Return the [X, Y] coordinate for the center point of the cell that contains the specified text.  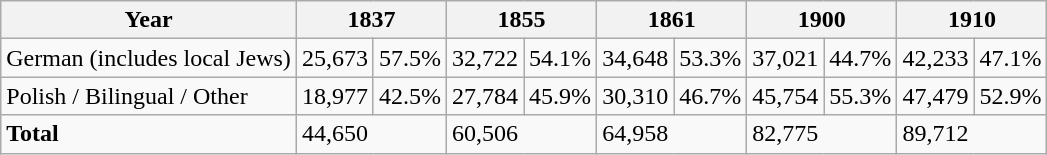
60,506 [522, 134]
47.1% [1010, 58]
45.9% [560, 96]
89,712 [972, 134]
34,648 [636, 58]
82,775 [822, 134]
53.3% [710, 58]
Total [149, 134]
64,958 [672, 134]
45,754 [786, 96]
47,479 [936, 96]
44.7% [860, 58]
42.5% [410, 96]
Year [149, 20]
27,784 [486, 96]
37,021 [786, 58]
54.1% [560, 58]
32,722 [486, 58]
18,977 [334, 96]
1861 [672, 20]
1910 [972, 20]
Polish / Bilingual / Other [149, 96]
57.5% [410, 58]
55.3% [860, 96]
1855 [522, 20]
German (includes local Jews) [149, 58]
1837 [371, 20]
25,673 [334, 58]
46.7% [710, 96]
30,310 [636, 96]
44,650 [371, 134]
1900 [822, 20]
42,233 [936, 58]
52.9% [1010, 96]
